Determine the [x, y] coordinate at the center of the cell enclosing the given text.  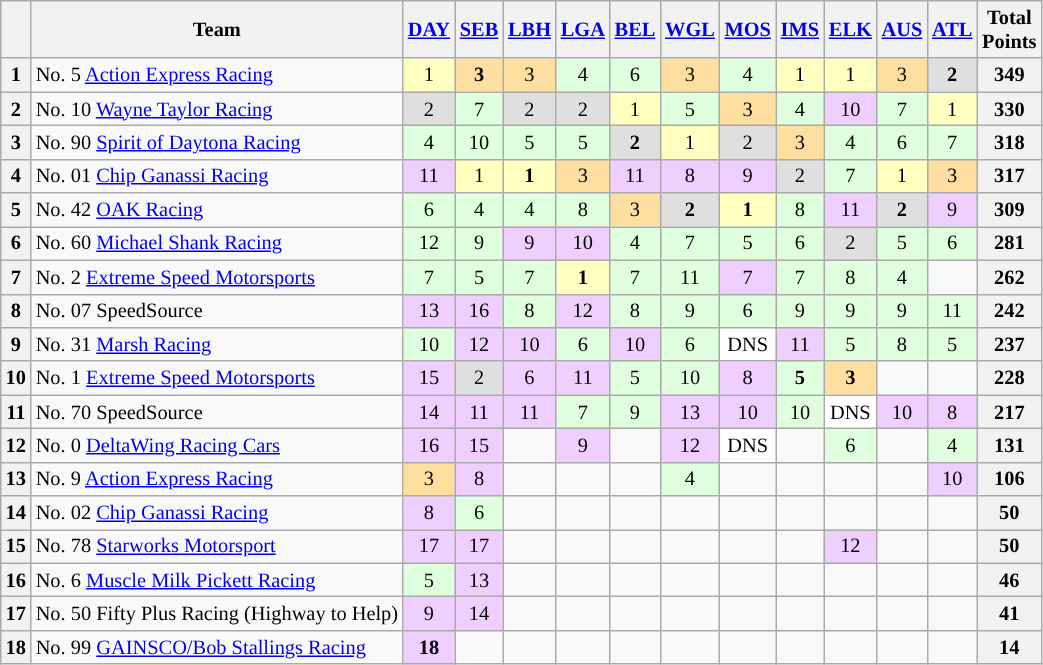
LGA [583, 29]
228 [1009, 378]
41 [1009, 613]
AUS [902, 29]
237 [1009, 344]
No. 42 OAK Racing [217, 210]
No. 60 Michael Shank Racing [217, 243]
WGL [690, 29]
LBH [530, 29]
TotalPoints [1009, 29]
SEB [479, 29]
349 [1009, 75]
No. 07 SpeedSource [217, 311]
No. 1 Extreme Speed Motorsports [217, 378]
No. 70 SpeedSource [217, 412]
Team [217, 29]
242 [1009, 311]
No. 01 Chip Ganassi Racing [217, 176]
106 [1009, 479]
No. 0 DeltaWing Racing Cars [217, 445]
MOS [748, 29]
No. 9 Action Express Racing [217, 479]
217 [1009, 412]
317 [1009, 176]
No. 02 Chip Ganassi Racing [217, 513]
No. 2 Extreme Speed Motorsports [217, 277]
ELK [850, 29]
IMS [800, 29]
No. 90 Spirit of Daytona Racing [217, 142]
ATL [952, 29]
330 [1009, 109]
BEL [635, 29]
No. 78 Starworks Motorsport [217, 546]
No. 99 GAINSCO/Bob Stallings Racing [217, 647]
DAY [429, 29]
262 [1009, 277]
No. 50 Fifty Plus Racing (Highway to Help) [217, 613]
318 [1009, 142]
131 [1009, 445]
309 [1009, 210]
46 [1009, 580]
No. 5 Action Express Racing [217, 75]
No. 10 Wayne Taylor Racing [217, 109]
No. 6 Muscle Milk Pickett Racing [217, 580]
281 [1009, 243]
No. 31 Marsh Racing [217, 344]
